Search for the cell housing the specified text and yield its [X, Y] center coordinate. 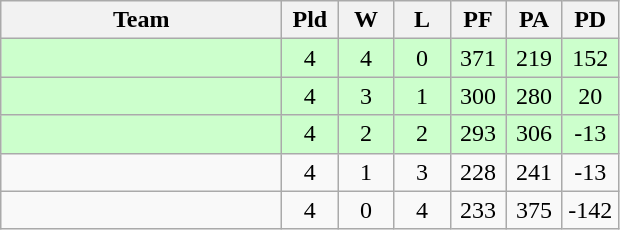
293 [478, 134]
241 [534, 172]
Team [142, 20]
PA [534, 20]
233 [478, 210]
Pld [310, 20]
20 [590, 96]
219 [534, 58]
152 [590, 58]
306 [534, 134]
PF [478, 20]
280 [534, 96]
300 [478, 96]
375 [534, 210]
W [366, 20]
371 [478, 58]
L [422, 20]
PD [590, 20]
228 [478, 172]
-142 [590, 210]
